Locate the cell with the specified text and output its [X, Y] center coordinate. 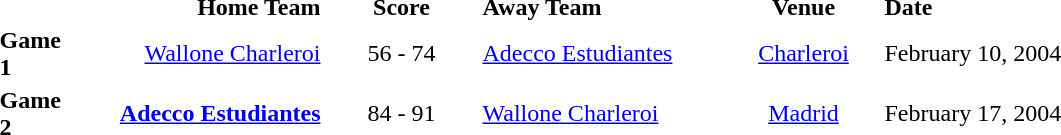
Charleroi [804, 54]
Wallone Charleroi [200, 54]
Adecco Estudiantes [602, 54]
56 - 74 [402, 54]
